Output the [x, y] coordinate of the center of the cell containing the given text.  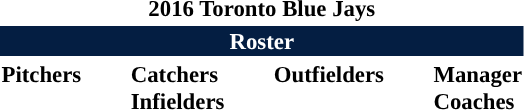
Roster [262, 41]
